Find where the given text appears and provide that cell's center as [X, Y] coordinate. 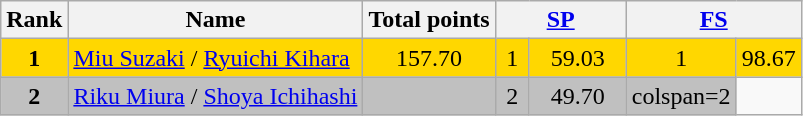
Name [216, 20]
colspan=2 [681, 96]
98.67 [768, 58]
Total points [429, 20]
SP [560, 20]
Riku Miura / Shoya Ichihashi [216, 96]
Miu Suzaki / Ryuichi Kihara [216, 58]
Rank [34, 20]
157.70 [429, 58]
49.70 [578, 96]
59.03 [578, 58]
FS [714, 20]
